Extract the (x, y) coordinate from the center of the cell holding the provided text.  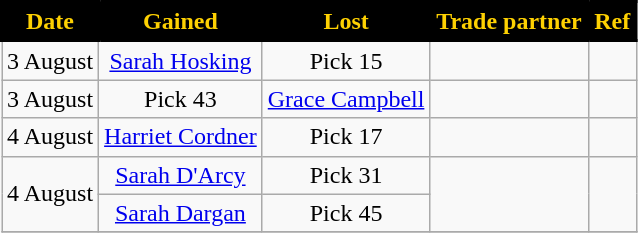
Trade partner (509, 22)
Lost (346, 22)
Date (50, 22)
Sarah Hosking (181, 60)
Pick 43 (181, 99)
Ref (612, 22)
Gained (181, 22)
Pick 17 (346, 137)
Sarah Dargan (181, 213)
Pick 45 (346, 213)
Pick 31 (346, 175)
Grace Campbell (346, 99)
Sarah D'Arcy (181, 175)
Harriet Cordner (181, 137)
Pick 15 (346, 60)
